Pinpoint the cell where the given text exists, returning its (x, y) midpoint coordinate. 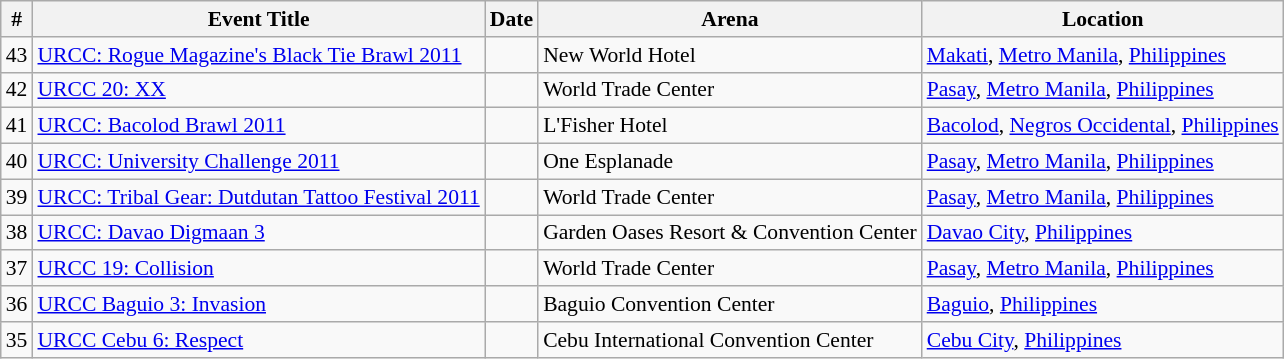
40 (17, 162)
URCC 19: Collision (258, 269)
43 (17, 55)
One Esplanade (730, 162)
42 (17, 90)
URCC: Bacolod Brawl 2011 (258, 126)
URCC: Davao Digmaan 3 (258, 233)
URCC Cebu 6: Respect (258, 340)
Arena (730, 19)
Date (512, 19)
L'Fisher Hotel (730, 126)
37 (17, 269)
Davao City, Philippines (1103, 233)
URCC: University Challenge 2011 (258, 162)
# (17, 19)
Garden Oases Resort & Convention Center (730, 233)
Event Title (258, 19)
New World Hotel (730, 55)
URCC: Tribal Gear: Dutdutan Tattoo Festival 2011 (258, 197)
URCC Baguio 3: Invasion (258, 304)
38 (17, 233)
36 (17, 304)
Makati, Metro Manila, Philippines (1103, 55)
39 (17, 197)
Baguio, Philippines (1103, 304)
Bacolod, Negros Occidental, Philippines (1103, 126)
URCC: Rogue Magazine's Black Tie Brawl 2011 (258, 55)
35 (17, 340)
Cebu City, Philippines (1103, 340)
Location (1103, 19)
Baguio Convention Center (730, 304)
URCC 20: XX (258, 90)
41 (17, 126)
Cebu International Convention Center (730, 340)
